Determine the [X, Y] coordinate at the center of the cell enclosing the given text.  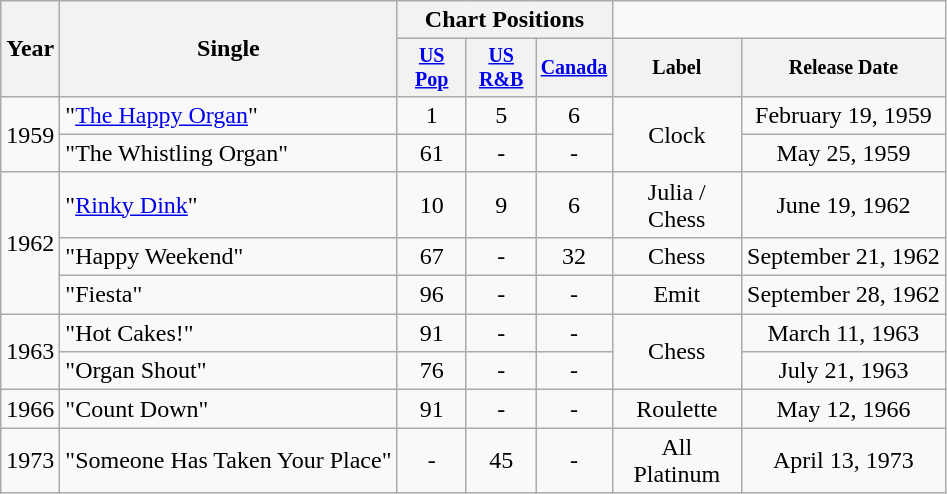
Release Date [844, 68]
September 28, 1962 [844, 295]
1973 [30, 460]
Clock [676, 134]
June 19, 1962 [844, 204]
61 [432, 153]
76 [432, 371]
5 [500, 115]
Roulette [676, 409]
1966 [30, 409]
February 19, 1959 [844, 115]
45 [500, 460]
"The Whistling Organ" [228, 153]
"Count Down" [228, 409]
Julia / Chess [676, 204]
All Platinum [676, 460]
March 11, 1963 [844, 333]
"Organ Shout" [228, 371]
"Someone Has Taken Your Place" [228, 460]
September 21, 1962 [844, 256]
Label [676, 68]
9 [500, 204]
Chart Positions [504, 20]
1 [432, 115]
"Hot Cakes!" [228, 333]
May 12, 1966 [844, 409]
32 [574, 256]
May 25, 1959 [844, 153]
"Fiesta" [228, 295]
July 21, 1963 [844, 371]
"Happy Weekend" [228, 256]
US Pop [432, 68]
Single [228, 49]
1959 [30, 134]
96 [432, 295]
"Rinky Dink" [228, 204]
1963 [30, 352]
67 [432, 256]
1962 [30, 242]
April 13, 1973 [844, 460]
Canada [574, 68]
"The Happy Organ" [228, 115]
Emit [676, 295]
10 [432, 204]
Year [30, 49]
USR&B [500, 68]
